Detect which cell encompasses the target text, then output its [X, Y] center coordinate. 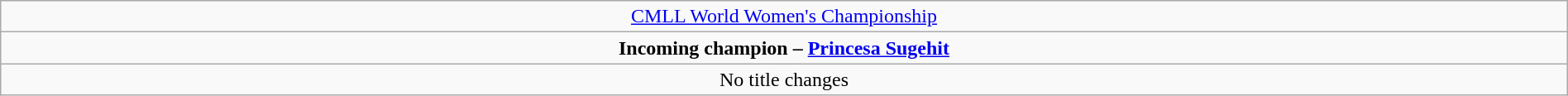
CMLL World Women's Championship [784, 17]
Incoming champion – Princesa Sugehit [784, 48]
No title changes [784, 79]
